Provide the [x, y] coordinate of the cell's center where the given text is located.  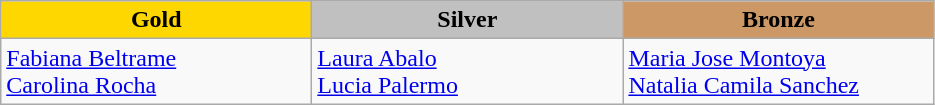
Laura AbaloLucia Palermo [468, 72]
Bronze [778, 20]
Gold [156, 20]
Fabiana BeltrameCarolina Rocha [156, 72]
Maria Jose MontoyaNatalia Camila Sanchez [778, 72]
Silver [468, 20]
